Identify which cell holds the provided text, then report its (X, Y) central coordinate. 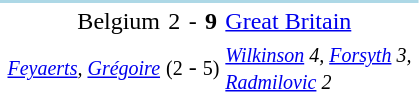
Great Britain (318, 21)
- (192, 21)
9 (211, 21)
Belgium (84, 21)
2 (175, 21)
